Extract the (x, y) coordinate from the center of the cell holding the provided text.  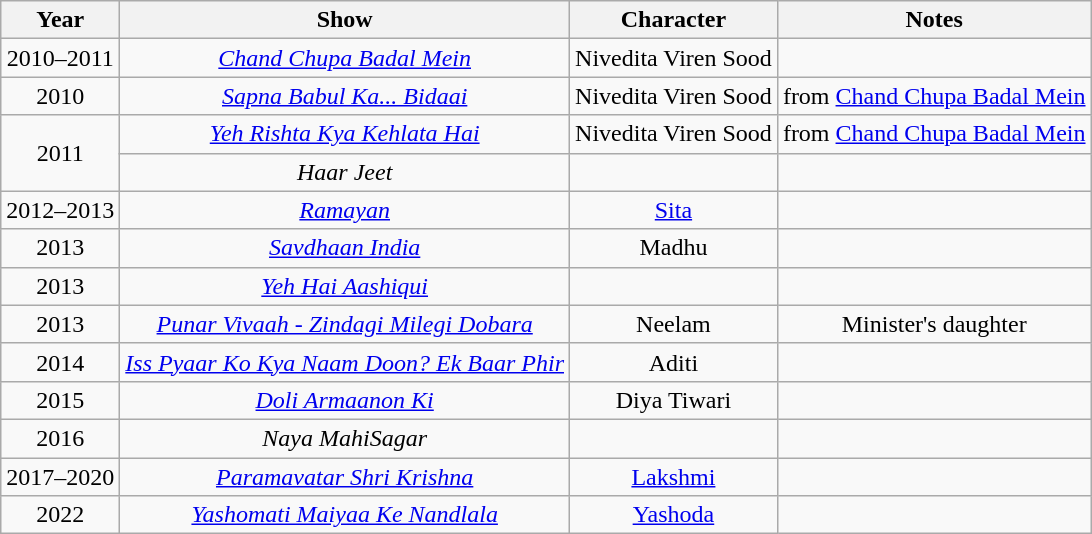
2012–2013 (60, 210)
Doli Armaanon Ki (345, 400)
Punar Vivaah - Zindagi Milegi Dobara (345, 324)
Savdhaan India (345, 248)
2016 (60, 438)
Notes (934, 20)
2015 (60, 400)
Character (674, 20)
Diya Tiwari (674, 400)
2022 (60, 515)
Yashoda (674, 515)
2017–2020 (60, 477)
2010 (60, 96)
Iss Pyaar Ko Kya Naam Doon? Ek Baar Phir (345, 362)
Naya MahiSagar (345, 438)
Ramayan (345, 210)
Chand Chupa Badal Mein (345, 58)
Sapna Babul Ka... Bidaai (345, 96)
Madhu (674, 248)
2011 (60, 153)
Yeh Hai Aashiqui (345, 286)
Sita (674, 210)
Yashomati Maiyaa Ke Nandlala (345, 515)
Aditi (674, 362)
Show (345, 20)
Yeh Rishta Kya Kehlata Hai (345, 134)
Lakshmi (674, 477)
Haar Jeet (345, 172)
2010–2011 (60, 58)
Paramavatar Shri Krishna (345, 477)
Minister's daughter (934, 324)
Year (60, 20)
2014 (60, 362)
Neelam (674, 324)
